For the text-containing cell, return its midpoint in [x, y] coordinate format. 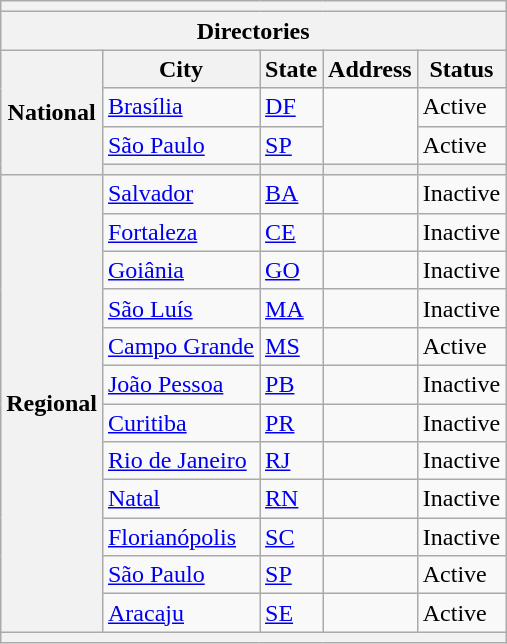
DF [292, 107]
City [180, 69]
State [292, 69]
PR [292, 423]
Aracaju [180, 613]
National [52, 112]
MS [292, 346]
BA [292, 194]
SC [292, 537]
São Luís [180, 308]
SE [292, 613]
Florianópolis [180, 537]
Rio de Janeiro [180, 461]
Status [461, 69]
Campo Grande [180, 346]
Fortaleza [180, 232]
Directories [254, 31]
Natal [180, 499]
MA [292, 308]
GO [292, 270]
Curitiba [180, 423]
RN [292, 499]
CE [292, 232]
RJ [292, 461]
João Pessoa [180, 384]
PB [292, 384]
Goiânia [180, 270]
Brasília [180, 107]
Regional [52, 404]
Salvador [180, 194]
Address [370, 69]
